From the cell containing the given text, extract its center point as [X, Y] coordinate. 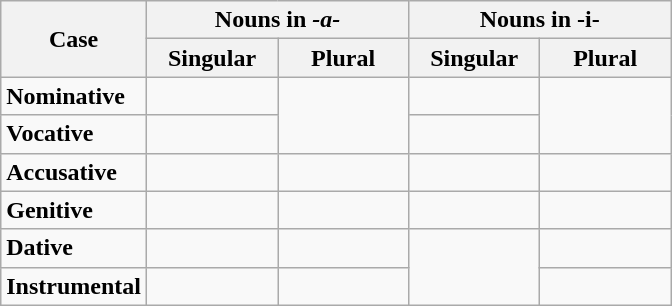
Nominative [74, 96]
Dative [74, 248]
Nouns in -i- [540, 20]
Accusative [74, 172]
Nouns in -a- [277, 20]
Case [74, 39]
Genitive [74, 210]
Vocative [74, 134]
Instrumental [74, 286]
